For the text-containing cell, return its midpoint in [X, Y] coordinate format. 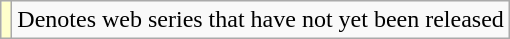
Denotes web series that have not yet been released [261, 20]
